Pinpoint the cell where the given text exists, returning its (X, Y) midpoint coordinate. 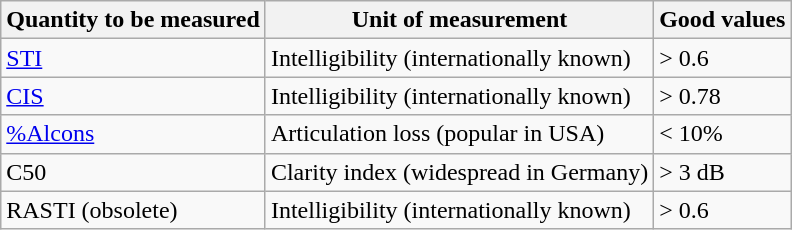
> 3 dB (722, 172)
Clarity index (widespread in Germany) (459, 172)
%Alcons (134, 134)
CIS (134, 96)
STI (134, 58)
Unit of measurement (459, 20)
< 10% (722, 134)
RASTI (obsolete) (134, 210)
C50 (134, 172)
Quantity to be measured (134, 20)
> 0.78 (722, 96)
Good values (722, 20)
Articulation loss (popular in USA) (459, 134)
